Detect which cell encompasses the target text, then output its (X, Y) center coordinate. 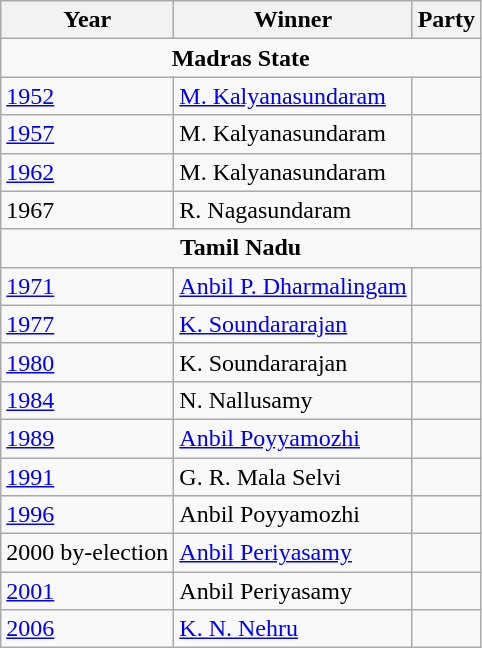
1989 (88, 438)
Madras State (241, 58)
Anbil P. Dharmalingam (293, 286)
K. N. Nehru (293, 629)
1991 (88, 477)
R. Nagasundaram (293, 210)
1952 (88, 96)
1967 (88, 210)
2001 (88, 591)
Year (88, 20)
G. R. Mala Selvi (293, 477)
Tamil Nadu (241, 248)
1980 (88, 362)
2000 by-election (88, 553)
Winner (293, 20)
N. Nallusamy (293, 400)
2006 (88, 629)
1971 (88, 286)
1996 (88, 515)
1957 (88, 134)
1962 (88, 172)
Party (446, 20)
1984 (88, 400)
1977 (88, 324)
